Scan for the cell matching the given text and deliver its [X, Y] coordinate at center. 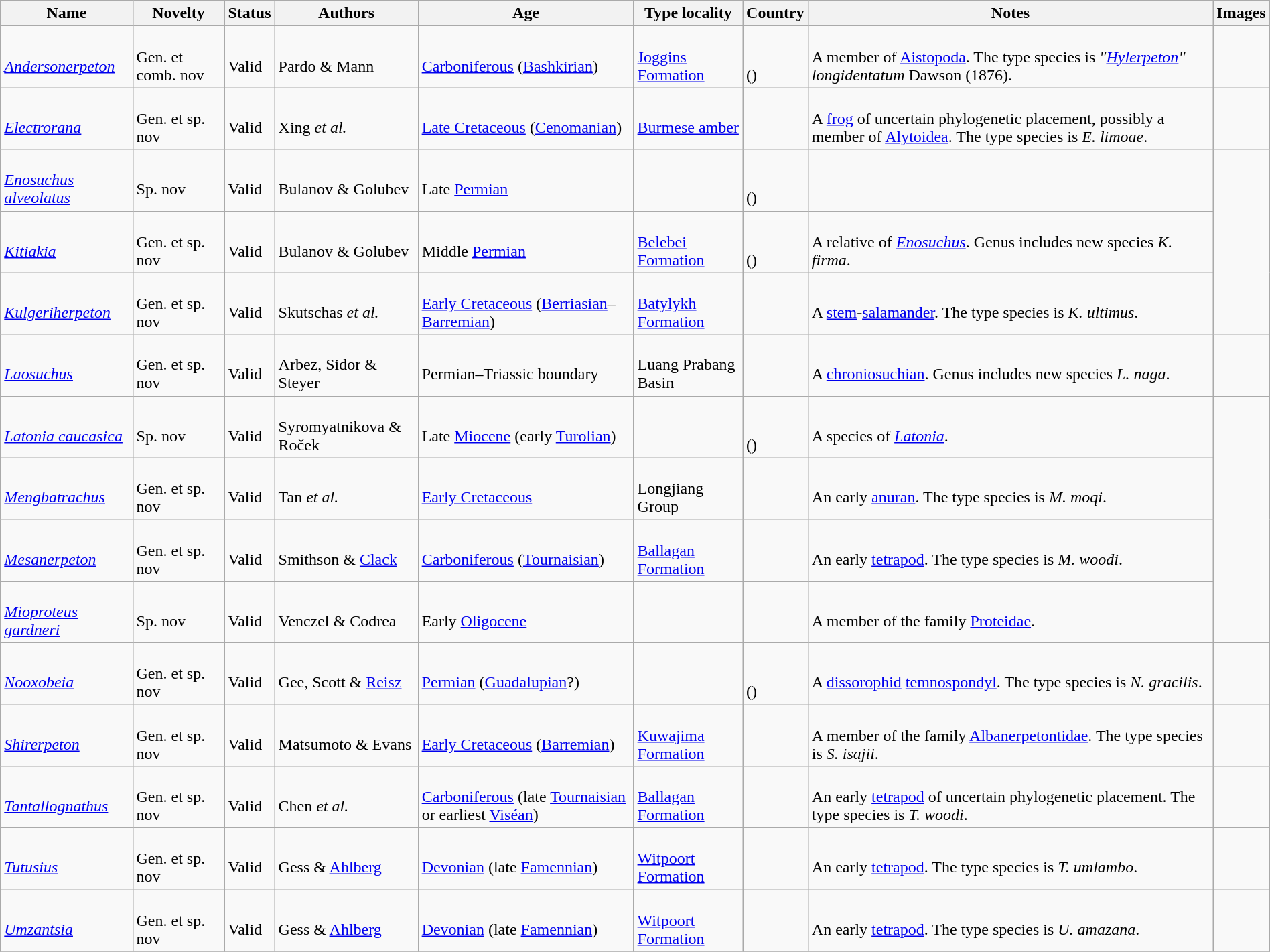
Early Oligocene [526, 612]
Status [249, 13]
Skutschas et al. [346, 303]
Pardo & Mann [346, 57]
Longjiang Group [688, 488]
Mesanerpeton [67, 550]
Syromyatnikova & Roček [346, 427]
Shirerpeton [67, 736]
Images [1241, 13]
Permian–Triassic boundary [526, 365]
An early tetrapod. The type species is M. woodi. [1010, 550]
Electrorana [67, 119]
Carboniferous (late Tournaisian or earliest Viséan) [526, 797]
Name [67, 13]
Permian (Guadalupian?) [526, 673]
Batylykh Formation [688, 303]
Carboniferous (Bashkirian) [526, 57]
Laosuchus [67, 365]
Authors [346, 13]
An early tetrapod of uncertain phylogenetic placement. The type species is T. woodi. [1010, 797]
Late Miocene (early Turolian) [526, 427]
A member of the family Proteidae. [1010, 612]
A species of Latonia. [1010, 427]
A member of Aistopoda. The type species is "Hylerpeton" longidentatum Dawson (1876). [1010, 57]
Arbez, Sidor & Steyer [346, 365]
Gee, Scott & Reisz [346, 673]
Xing et al. [346, 119]
Gen. et comb. nov [178, 57]
An early tetrapod. The type species is T. umlambo. [1010, 859]
An early tetrapod. The type species is U. amazana. [1010, 921]
Tutusius [67, 859]
A chroniosuchian. Genus includes new species L. naga. [1010, 365]
A dissorophid temnospondyl. The type species is N. gracilis. [1010, 673]
Burmese amber [688, 119]
Smithson & Clack [346, 550]
Joggins Formation [688, 57]
Country [776, 13]
Notes [1010, 13]
Kulgeriherpeton [67, 303]
Early Cretaceous (Barremian) [526, 736]
Age [526, 13]
Type locality [688, 13]
A member of the family Albanerpetontidae. The type species is S. isajii. [1010, 736]
Early Cretaceous [526, 488]
Novelty [178, 13]
Late Permian [526, 180]
Andersonerpeton [67, 57]
Late Cretaceous (Cenomanian) [526, 119]
A relative of Enosuchus. Genus includes new species K. firma. [1010, 242]
Kitiakia [67, 242]
A stem-salamander. The type species is K. ultimus. [1010, 303]
Chen et al. [346, 797]
Tantallognathus [67, 797]
Carboniferous (Tournaisian) [526, 550]
Mengbatrachus [67, 488]
An early anuran. The type species is M. moqi. [1010, 488]
Early Cretaceous (Berriasian–Barremian) [526, 303]
Enosuchus alveolatus [67, 180]
Nooxobeia [67, 673]
Umzantsia [67, 921]
Venczel & Codrea [346, 612]
Latonia caucasica [67, 427]
A frog of uncertain phylogenetic placement, possibly a member of Alytoidea. The type species is E. limoae. [1010, 119]
Middle Permian [526, 242]
Belebei Formation [688, 242]
Mioproteus gardneri [67, 612]
Kuwajima Formation [688, 736]
Luang Prabang Basin [688, 365]
Tan et al. [346, 488]
Matsumoto & Evans [346, 736]
